Extract the [X, Y] coordinate from the center of the cell holding the provided text.  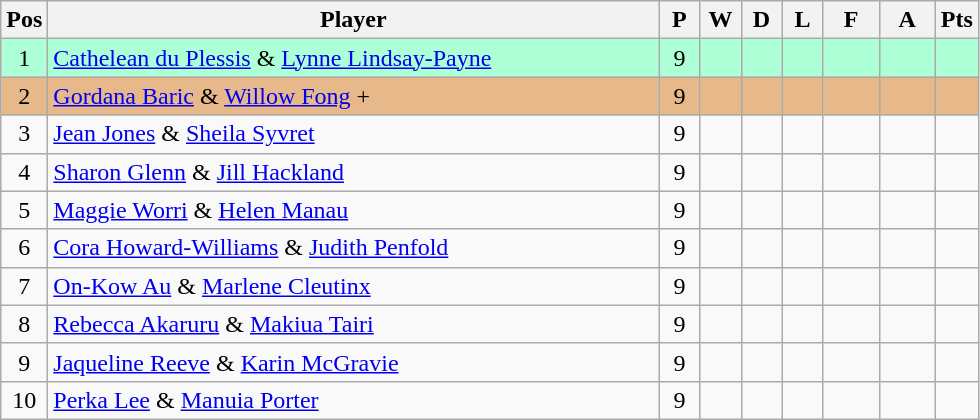
Player [354, 20]
W [720, 20]
10 [24, 400]
Sharon Glenn & Jill Hackland [354, 172]
6 [24, 248]
Jaqueline Reeve & Karin McGravie [354, 362]
3 [24, 134]
1 [24, 58]
Pos [24, 20]
P [680, 20]
8 [24, 324]
D [762, 20]
Maggie Worri & Helen Manau [354, 210]
5 [24, 210]
Perka Lee & Manuia Porter [354, 400]
F [851, 20]
4 [24, 172]
On-Kow Au & Marlene Cleutinx [354, 286]
Gordana Baric & Willow Fong + [354, 96]
Pts [956, 20]
A [907, 20]
L [802, 20]
7 [24, 286]
2 [24, 96]
Jean Jones & Sheila Syvret [354, 134]
Cathelean du Plessis & Lynne Lindsay-Payne [354, 58]
Cora Howard-Williams & Judith Penfold [354, 248]
Rebecca Akaruru & Makiua Tairi [354, 324]
